Detect which cell encompasses the target text, then output its (x, y) center coordinate. 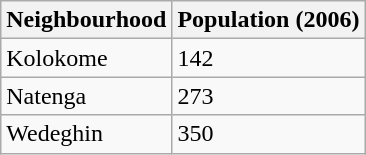
Wedeghin (86, 134)
Neighbourhood (86, 20)
350 (268, 134)
Natenga (86, 96)
Kolokome (86, 58)
142 (268, 58)
Population (2006) (268, 20)
273 (268, 96)
